Identify which cell holds the provided text, then report its (X, Y) central coordinate. 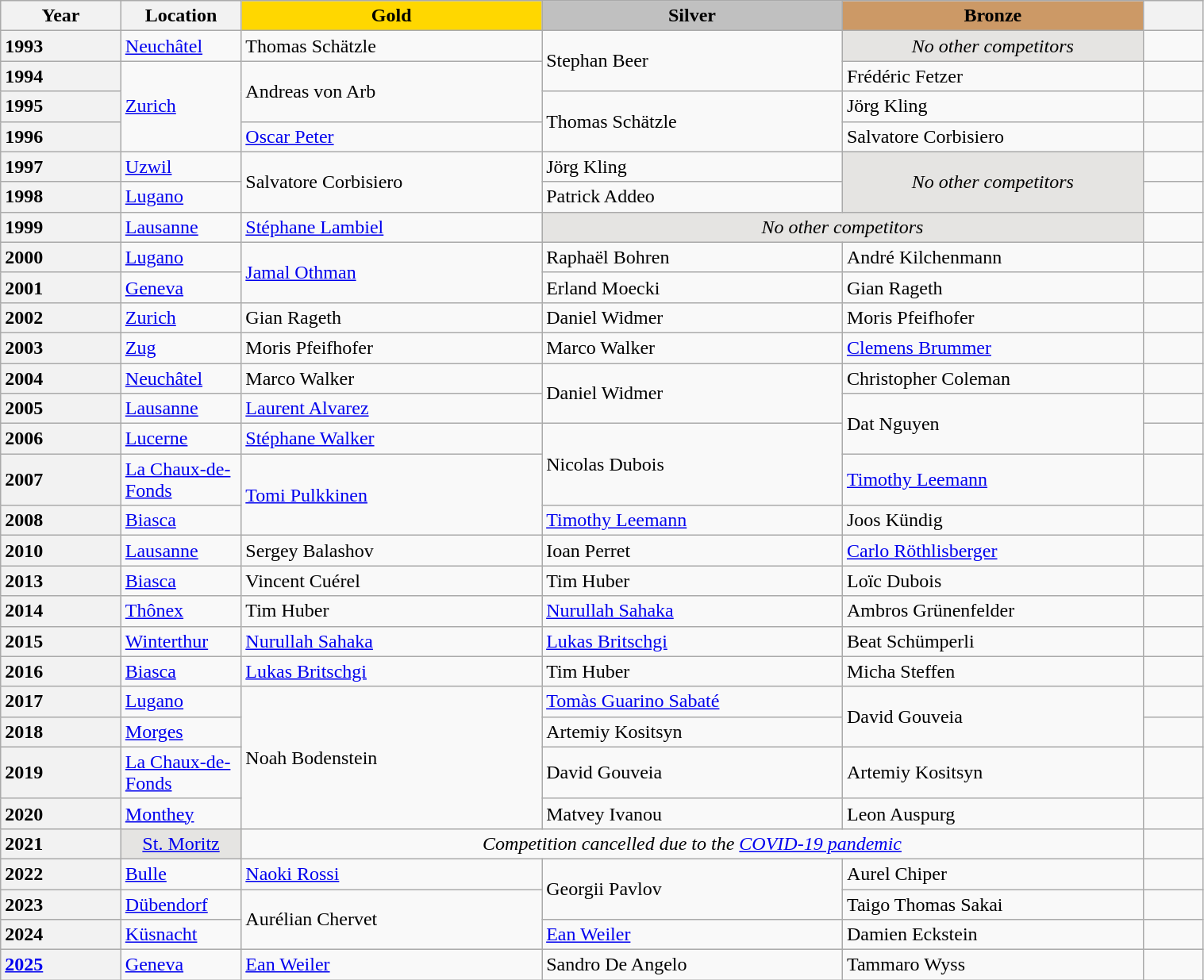
Zug (181, 348)
Nicolas Dubois (692, 465)
Beat Schümperli (992, 641)
Patrick Addeo (692, 197)
2013 (61, 581)
1999 (61, 227)
Bronze (992, 16)
2002 (61, 317)
Lucerne (181, 439)
Competition cancelled due to the COVID-19 pandemic (692, 844)
André Kilchenmann (992, 257)
Naoki Rossi (392, 874)
Stéphane Walker (392, 439)
1996 (61, 136)
2004 (61, 379)
2017 (61, 701)
Silver (692, 16)
Taigo Thomas Sakai (992, 904)
Aurélian Chervet (392, 919)
Matvey Ivanou (692, 813)
Georgii Pavlov (692, 889)
2014 (61, 611)
Morges (181, 732)
2005 (61, 409)
1993 (61, 46)
Clemens Brummer (992, 348)
Micha Steffen (992, 671)
Stephan Beer (692, 61)
Loïc Dubois (992, 581)
Laurent Alvarez (392, 409)
2003 (61, 348)
Vincent Cuérel (392, 581)
2015 (61, 641)
Ioan Perret (692, 551)
Sandro De Angelo (692, 965)
Aurel Chiper (992, 874)
St. Moritz (181, 844)
Oscar Peter (392, 136)
Thônex (181, 611)
Leon Auspurg (992, 813)
1995 (61, 106)
Andreas von Arb (392, 91)
2001 (61, 287)
Tomàs Guarino Sabaté (692, 701)
Jamal Othman (392, 272)
2010 (61, 551)
2021 (61, 844)
Location (181, 16)
1994 (61, 76)
2024 (61, 935)
2019 (61, 773)
Sergey Balashov (392, 551)
Noah Bodenstein (392, 757)
Christopher Coleman (992, 379)
2023 (61, 904)
Frédéric Fetzer (992, 76)
Stéphane Lambiel (392, 227)
2006 (61, 439)
Damien Eckstein (992, 935)
Winterthur (181, 641)
2008 (61, 521)
Ambros Grünenfelder (992, 611)
2007 (61, 479)
2018 (61, 732)
Year (61, 16)
Dübendorf (181, 904)
Uzwil (181, 167)
2020 (61, 813)
Dat Nguyen (992, 424)
Küsnacht (181, 935)
1998 (61, 197)
2000 (61, 257)
Bulle (181, 874)
Monthey (181, 813)
2025 (61, 965)
Erland Moecki (692, 287)
2016 (61, 671)
Gold (392, 16)
2022 (61, 874)
Tammaro Wyss (992, 965)
Carlo Röthlisberger (992, 551)
Tomi Pulkkinen (392, 495)
1997 (61, 167)
Joos Kündig (992, 521)
Raphaël Bohren (692, 257)
